Locate the cell with the specified text and output its [x, y] center coordinate. 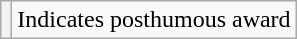
Indicates posthumous award [154, 20]
